Return (x, y) of the center of cell containing provided text 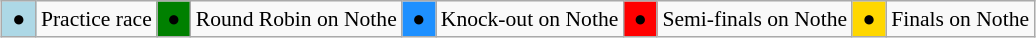
Knock-out on Nothe (530, 19)
Semi-finals on Nothe (754, 19)
Finals on Nothe (960, 19)
Round Robin on Nothe (296, 19)
Practice race (96, 19)
